Find where the given text appears and provide that cell's center as [x, y] coordinate. 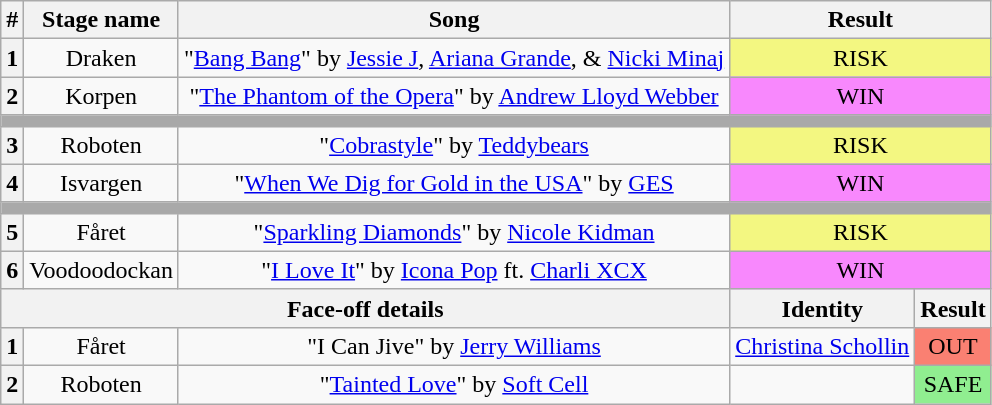
4 [12, 183]
Voodoodockan [102, 270]
"Cobrastyle" by Teddybears [454, 145]
Isvargen [102, 183]
"I Love It" by Icona Pop ft. Charli XCX [454, 270]
"The Phantom of the Opera" by Andrew Lloyd Webber [454, 96]
"Bang Bang" by Jessie J, Ariana Grande, & Nicki Minaj [454, 58]
Korpen [102, 96]
"I Can Jive" by Jerry Williams [454, 346]
Stage name [102, 20]
"Sparkling Diamonds" by Nicole Kidman [454, 232]
5 [12, 232]
Song [454, 20]
"When We Dig for Gold in the USA" by GES [454, 183]
# [12, 20]
3 [12, 145]
Identity [822, 308]
OUT [953, 346]
6 [12, 270]
Face-off details [366, 308]
Draken [102, 58]
SAFE [953, 384]
Christina Schollin [822, 346]
"Tainted Love" by Soft Cell [454, 384]
